From the cell containing the given text, extract its center point as [X, Y] coordinate. 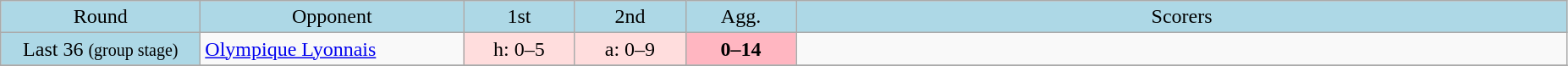
Opponent [332, 17]
Last 36 (group stage) [101, 49]
Agg. [741, 17]
h: 0–5 [520, 49]
1st [520, 17]
2nd [630, 17]
0–14 [741, 49]
a: 0–9 [630, 49]
Olympique Lyonnais [332, 49]
Scorers [1181, 17]
Round [101, 17]
